For the text-containing cell, return its midpoint in (X, Y) coordinate format. 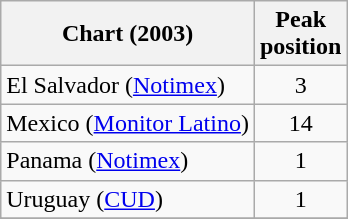
El Salvador (Notimex) (128, 85)
Panama (Notimex) (128, 161)
Uruguay (CUD) (128, 199)
Mexico (Monitor Latino) (128, 123)
14 (300, 123)
Chart (2003) (128, 34)
3 (300, 85)
Peakposition (300, 34)
